Extract the [X, Y] coordinate from the center of the cell holding the provided text.  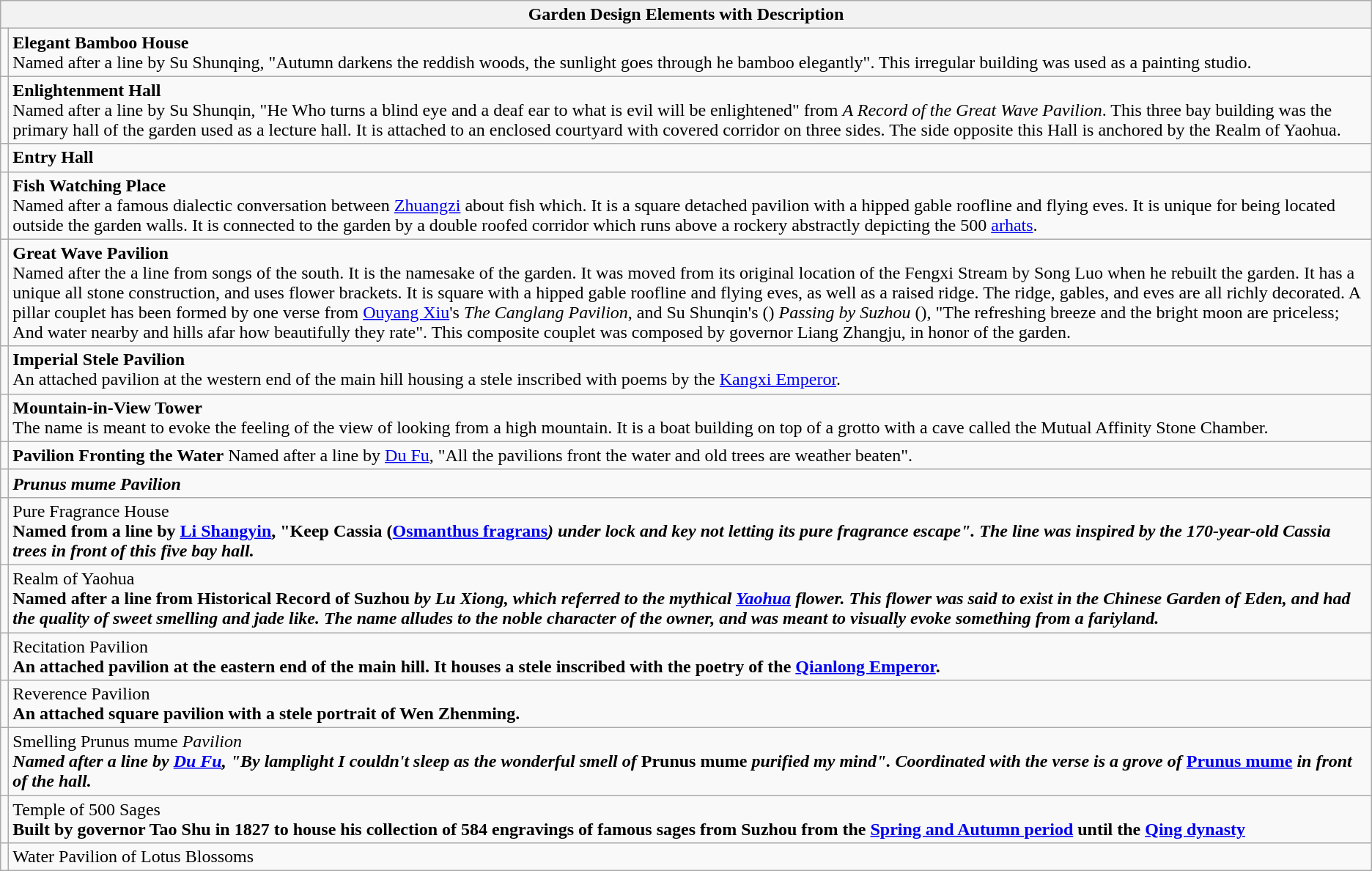
Water Pavilion of Lotus Blossoms [690, 857]
Imperial Stele PavilionAn attached pavilion at the western end of the main hill housing a stele inscribed with poems by the Kangxi Emperor. [690, 370]
Pavilion Fronting the Water Named after a line by Du Fu, "All the pavilions front the water and old trees are weather beaten". [690, 455]
Prunus mume Pavilion [690, 483]
Recitation PavilionAn attached pavilion at the eastern end of the main hill. It houses a stele inscribed with the poetry of the Qianlong Emperor. [690, 655]
Reverence PavilionAn attached square pavilion with a stele portrait of Wen Zhenming. [690, 704]
Entry Hall [690, 158]
Garden Design Elements with Description [686, 15]
